Scan for the cell matching the given text and deliver its (X, Y) coordinate at center. 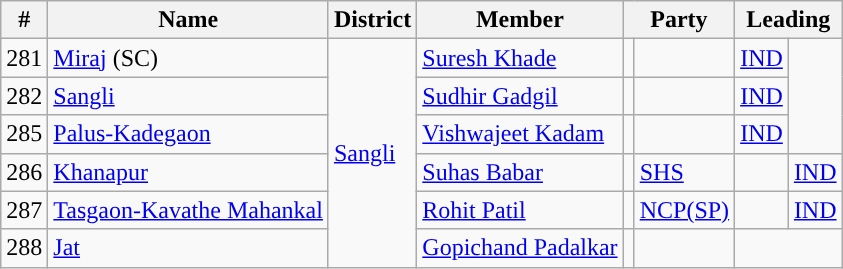
Name (188, 20)
Member (520, 20)
Palus-Kadegaon (188, 134)
District (372, 20)
NCP(SP) (684, 210)
Khanapur (188, 172)
Gopichand Padalkar (520, 248)
Tasgaon-Kavathe Mahankal (188, 210)
Jat (188, 248)
285 (24, 134)
Rohit Patil (520, 210)
282 (24, 96)
Suresh Khade (520, 58)
Miraj (SC) (188, 58)
SHS (684, 172)
287 (24, 210)
Sudhir Gadgil (520, 96)
286 (24, 172)
Party (678, 20)
288 (24, 248)
Leading (788, 20)
Vishwajeet Kadam (520, 134)
281 (24, 58)
# (24, 20)
Suhas Babar (520, 172)
